Identify which cell holds the provided text, then report its (x, y) central coordinate. 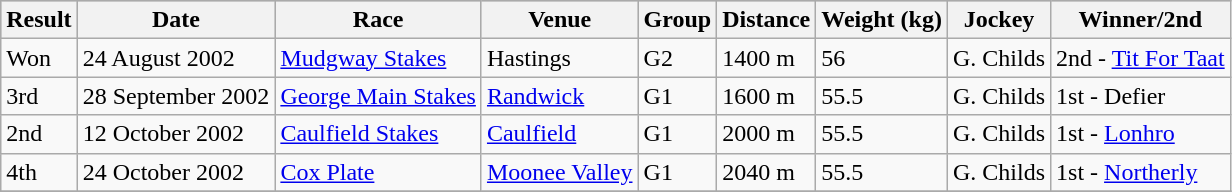
George Main Stakes (378, 96)
G2 (678, 58)
Race (378, 20)
1st - Northerly (1141, 172)
Won (39, 58)
Mudgway Stakes (378, 58)
24 October 2002 (176, 172)
Weight (kg) (882, 20)
Caulfield (560, 134)
1600 m (766, 96)
1st - Lonhro (1141, 134)
Winner/2nd (1141, 20)
Distance (766, 20)
1st - Defier (1141, 96)
Cox Plate (378, 172)
4th (39, 172)
3rd (39, 96)
2nd - Tit For Taat (1141, 58)
Result (39, 20)
Caulfield Stakes (378, 134)
2040 m (766, 172)
Moonee Valley (560, 172)
Date (176, 20)
Hastings (560, 58)
Group (678, 20)
24 August 2002 (176, 58)
Randwick (560, 96)
Jockey (998, 20)
2nd (39, 134)
56 (882, 58)
1400 m (766, 58)
Venue (560, 20)
28 September 2002 (176, 96)
12 October 2002 (176, 134)
2000 m (766, 134)
